Return the (X, Y) coordinate for the center point of the cell that contains the specified text.  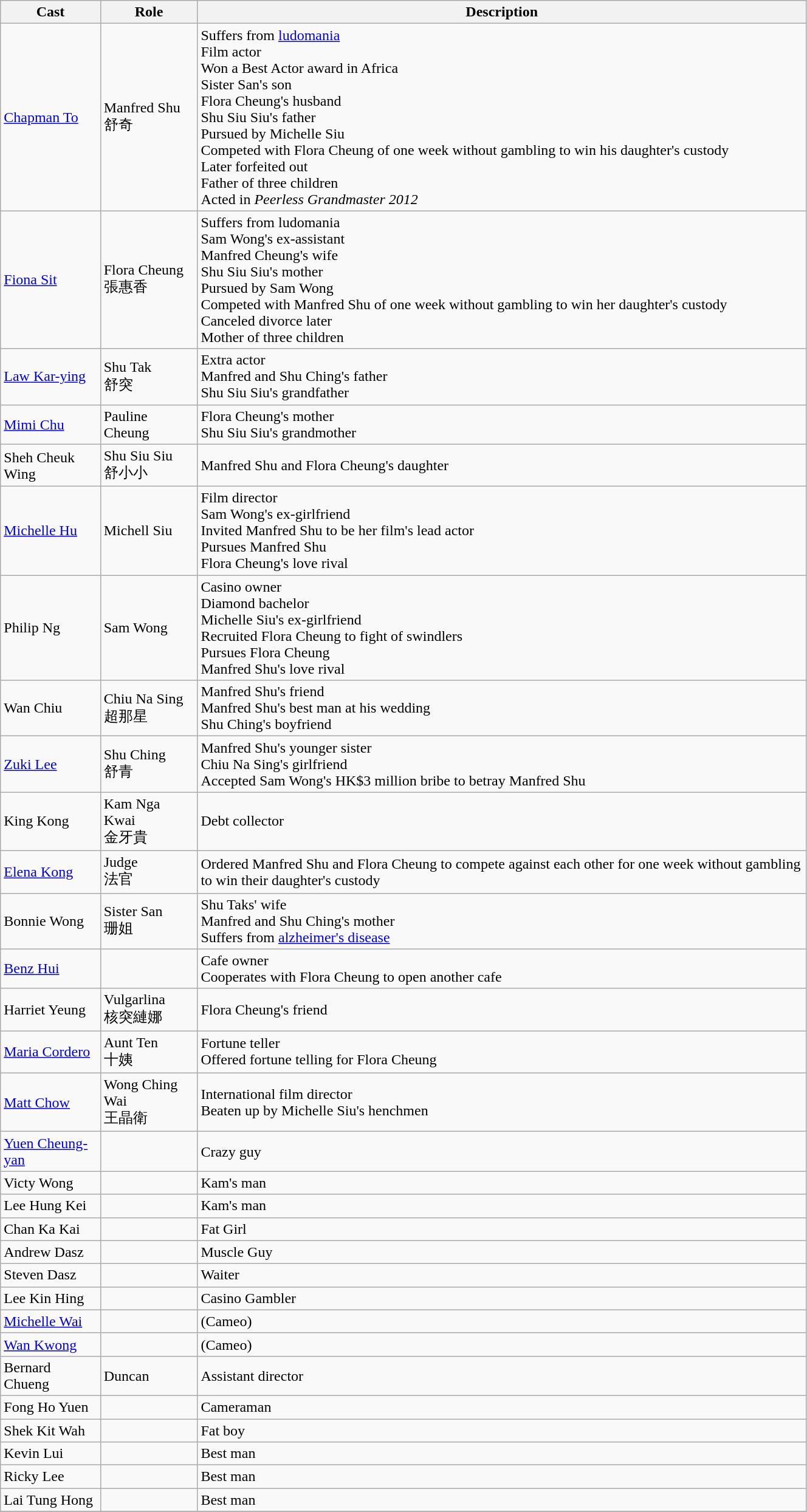
Debt collector (502, 821)
Ordered Manfred Shu and Flora Cheung to compete against each other for one week without gambling to win their daughter's custody (502, 872)
Law Kar-ying (50, 377)
Michelle Wai (50, 1321)
Extra actorManfred and Shu Ching's fatherShu Siu Siu's grandfather (502, 377)
Fortune tellerOffered fortune telling for Flora Cheung (502, 1052)
Lai Tung Hong (50, 1500)
Sheh Cheuk Wing (50, 465)
Ricky Lee (50, 1477)
Kam Nga Kwai金牙貴 (149, 821)
Mimi Chu (50, 424)
Steven Dasz (50, 1275)
Waiter (502, 1275)
Role (149, 12)
Crazy guy (502, 1152)
Sam Wong (149, 628)
Wan Chiu (50, 708)
Pauline Cheung (149, 424)
Michelle Hu (50, 531)
Muscle Guy (502, 1252)
Judge法官 (149, 872)
Shu Tak舒突 (149, 377)
Fat boy (502, 1431)
Maria Cordero (50, 1052)
Kevin Lui (50, 1454)
International film directorBeaten up by Michelle Siu's henchmen (502, 1102)
Chan Ka Kai (50, 1229)
Cameraman (502, 1407)
King Kong (50, 821)
Michell Siu (149, 531)
Zuki Lee (50, 764)
Elena Kong (50, 872)
Victy Wong (50, 1183)
Sister San珊姐 (149, 921)
Fong Ho Yuen (50, 1407)
Flora Cheung's friend (502, 1010)
Benz Hui (50, 968)
Fiona Sit (50, 279)
Film directorSam Wong's ex-girlfriendInvited Manfred Shu to be her film's lead actorPursues Manfred ShuFlora Cheung's love rival (502, 531)
Flora Cheung's motherShu Siu Siu's grandmother (502, 424)
Shu Taks' wifeManfred and Shu Ching's motherSuffers from alzheimer's disease (502, 921)
Harriet Yeung (50, 1010)
Philip Ng (50, 628)
Duncan (149, 1375)
Wan Kwong (50, 1344)
Shu Siu Siu舒小小 (149, 465)
Bernard Chueng (50, 1375)
Flora Cheung張惠香 (149, 279)
Manfred Shu's younger sisterChiu Na Sing's girlfriendAccepted Sam Wong's HK$3 million bribe to betray Manfred Shu (502, 764)
Shu Ching舒青 (149, 764)
Cafe ownerCooperates with Flora Cheung to open another cafe (502, 968)
Lee Kin Hing (50, 1298)
Yuen Cheung-yan (50, 1152)
Aunt Ten十姨 (149, 1052)
Manfred Shu's friendManfred Shu's best man at his weddingShu Ching's boyfriend (502, 708)
Lee Hung Kei (50, 1206)
Wong Ching Wai王晶衛 (149, 1102)
Bonnie Wong (50, 921)
Assistant director (502, 1375)
Casino ownerDiamond bachelorMichelle Siu's ex-girlfriendRecruited Flora Cheung to fight of swindlersPursues Flora CheungManfred Shu's love rival (502, 628)
Casino Gambler (502, 1298)
Vulgarlina核突縺娜 (149, 1010)
Description (502, 12)
Andrew Dasz (50, 1252)
Cast (50, 12)
Fat Girl (502, 1229)
Shek Kit Wah (50, 1431)
Manfred Shu and Flora Cheung's daughter (502, 465)
Chapman To (50, 117)
Manfred Shu舒奇 (149, 117)
Matt Chow (50, 1102)
Chiu Na Sing超那星 (149, 708)
